Return the (x, y) coordinate for the center point of the cell that contains the specified text.  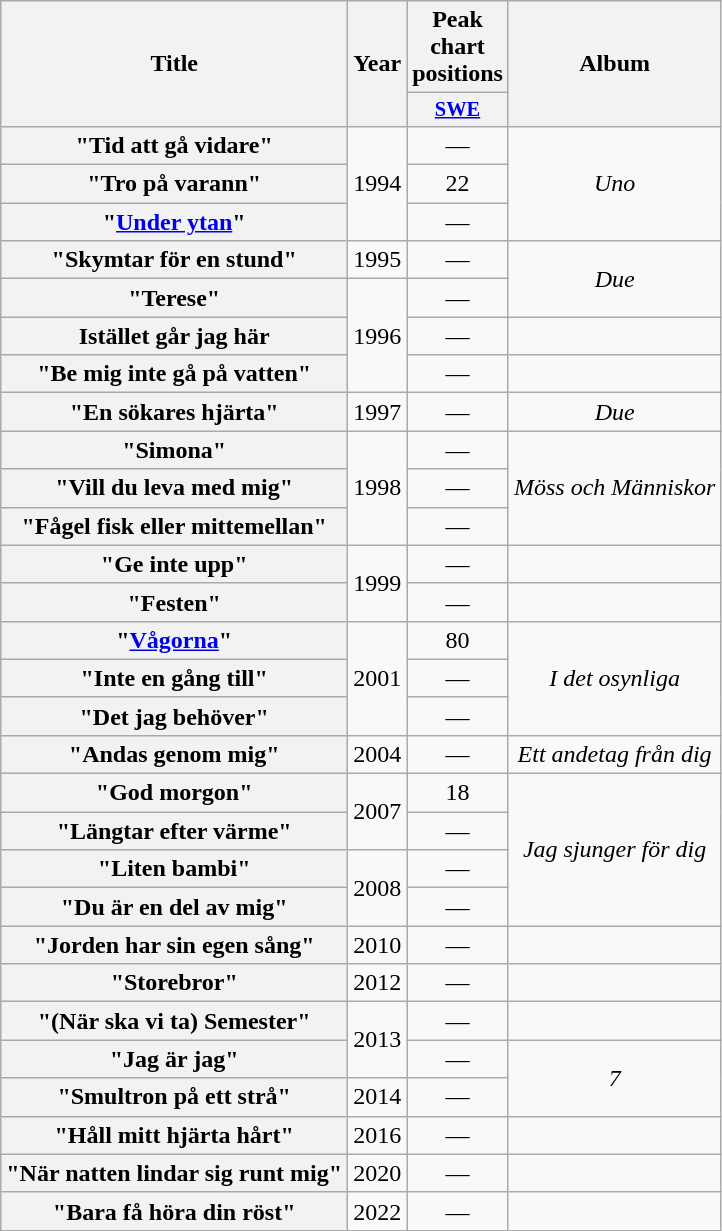
"Det jag behöver" (174, 716)
Year (378, 64)
Title (174, 64)
"När natten lindar sig runt mig" (174, 1173)
1995 (378, 260)
2001 (378, 678)
"Andas genom mig" (174, 754)
"Under ytan" (174, 222)
Istället går jag här (174, 336)
"Terese" (174, 298)
"Skymtar för en stund" (174, 260)
"Håll mitt hjärta hårt" (174, 1135)
"Simona" (174, 450)
"Fågel fisk eller mittemellan" (174, 526)
2004 (378, 754)
18 (458, 793)
"Tro på varann" (174, 184)
1996 (378, 336)
"Bara få höra din röst" (174, 1211)
"Vågorna" (174, 640)
"Storebror" (174, 983)
2008 (378, 888)
2013 (378, 1040)
1999 (378, 583)
Ett andetag från dig (614, 754)
"Ge inte upp" (174, 564)
"(När ska vi ta) Semester" (174, 1021)
7 (614, 1078)
"Jag är jag" (174, 1059)
SWE (458, 110)
Möss och Människor (614, 488)
Peak chart positions (458, 47)
1997 (378, 412)
"Vill du leva med mig" (174, 488)
80 (458, 640)
"Be mig inte gå på vatten" (174, 374)
Album (614, 64)
Uno (614, 183)
"Jorden har sin egen sång" (174, 945)
"God morgon" (174, 793)
"Du är en del av mig" (174, 907)
"En sökares hjärta" (174, 412)
"Smultron på ett strå" (174, 1097)
2022 (378, 1211)
"Inte en gång till" (174, 678)
2010 (378, 945)
"Liten bambi" (174, 869)
"Tid att gå vidare" (174, 145)
"Festen" (174, 602)
1998 (378, 488)
1994 (378, 183)
2012 (378, 983)
Jag sjunger för dig (614, 850)
2014 (378, 1097)
2016 (378, 1135)
2007 (378, 812)
"Längtar efter värme" (174, 831)
22 (458, 184)
I det osynliga (614, 678)
2020 (378, 1173)
